Output the [x, y] coordinate of the center of the cell containing the given text.  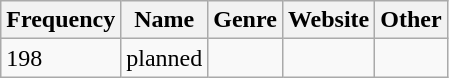
Website [328, 20]
Name [164, 20]
Other [411, 20]
198 [61, 58]
Genre [246, 20]
Frequency [61, 20]
planned [164, 58]
